From the cell containing the given text, extract its center point as (X, Y) coordinate. 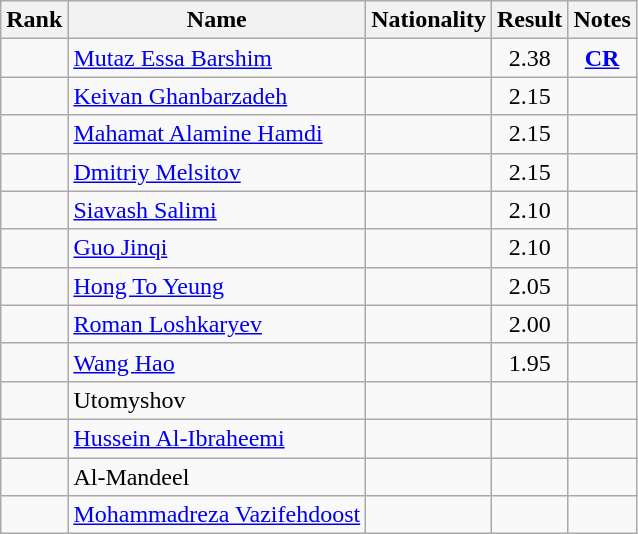
Rank (34, 20)
Wang Hao (217, 362)
2.38 (529, 58)
Utomyshov (217, 400)
Roman Loshkaryev (217, 324)
Al-Mandeel (217, 477)
2.00 (529, 324)
Mohammadreza Vazifehdoost (217, 515)
Nationality (429, 20)
Mahamat Alamine Hamdi (217, 134)
2.05 (529, 286)
Siavash Salimi (217, 210)
CR (602, 58)
Mutaz Essa Barshim (217, 58)
Result (529, 20)
Notes (602, 20)
Hussein Al-Ibraheemi (217, 438)
Guo Jinqi (217, 248)
Name (217, 20)
Dmitriy Melsitov (217, 172)
Hong To Yeung (217, 286)
Keivan Ghanbarzadeh (217, 96)
1.95 (529, 362)
